Extract the [X, Y] coordinate from the center of the cell holding the provided text.  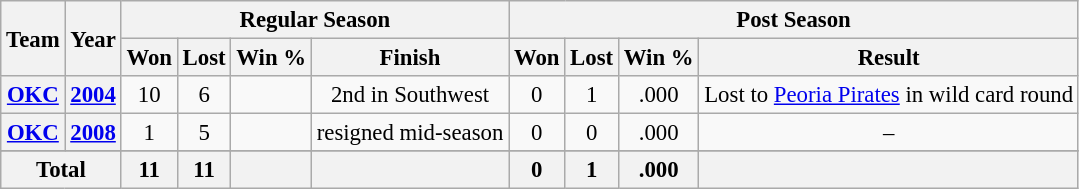
– [889, 133]
2nd in Southwest [410, 95]
5 [204, 133]
Total [61, 170]
resigned mid-season [410, 133]
Year [93, 38]
2008 [93, 133]
Post Season [794, 20]
Lost to Peoria Pirates in wild card round [889, 95]
10 [149, 95]
Result [889, 58]
6 [204, 95]
Regular Season [315, 20]
2004 [93, 95]
Team [33, 38]
Finish [410, 58]
